Locate the cell with the specified text and output its (X, Y) center coordinate. 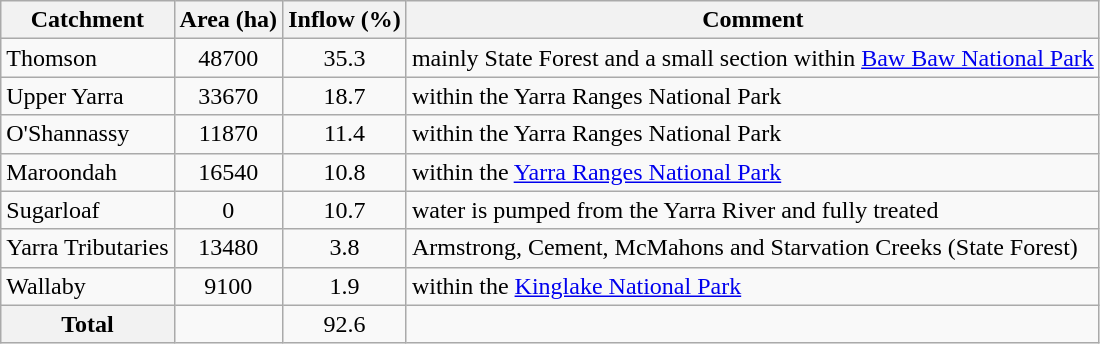
48700 (228, 58)
O'Shannassy (88, 134)
Maroondah (88, 172)
Wallaby (88, 286)
3.8 (345, 248)
13480 (228, 248)
mainly State Forest and a small section within Baw Baw National Park (752, 58)
Area (ha) (228, 20)
Comment (752, 20)
Yarra Tributaries (88, 248)
16540 (228, 172)
Upper Yarra (88, 96)
Inflow (%) (345, 20)
10.8 (345, 172)
33670 (228, 96)
Catchment (88, 20)
Thomson (88, 58)
Armstrong, Cement, McMahons and Starvation Creeks (State Forest) (752, 248)
within the Kinglake National Park (752, 286)
11.4 (345, 134)
9100 (228, 286)
92.6 (345, 324)
Sugarloaf (88, 210)
10.7 (345, 210)
18.7 (345, 96)
11870 (228, 134)
35.3 (345, 58)
1.9 (345, 286)
water is pumped from the Yarra River and fully treated (752, 210)
0 (228, 210)
Total (88, 324)
